Capture the cell that displays the provided text and extract its [X, Y] central coordinate. 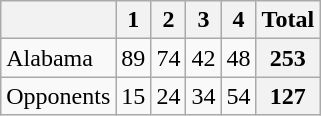
89 [134, 58]
48 [238, 58]
Opponents [58, 96]
24 [168, 96]
Total [288, 20]
4 [238, 20]
Alabama [58, 58]
3 [204, 20]
34 [204, 96]
127 [288, 96]
42 [204, 58]
2 [168, 20]
74 [168, 58]
1 [134, 20]
15 [134, 96]
54 [238, 96]
253 [288, 58]
